Identify which cell holds the provided text, then report its [x, y] central coordinate. 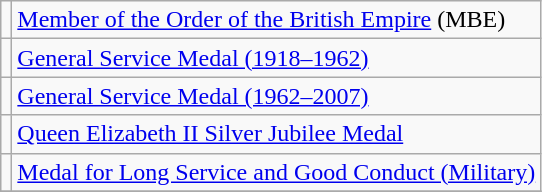
Medal for Long Service and Good Conduct (Military) [276, 172]
General Service Medal (1918–1962) [276, 58]
Member of the Order of the British Empire (MBE) [276, 20]
General Service Medal (1962–2007) [276, 96]
Queen Elizabeth II Silver Jubilee Medal [276, 134]
